From the cell containing the given text, extract its center point as (X, Y) coordinate. 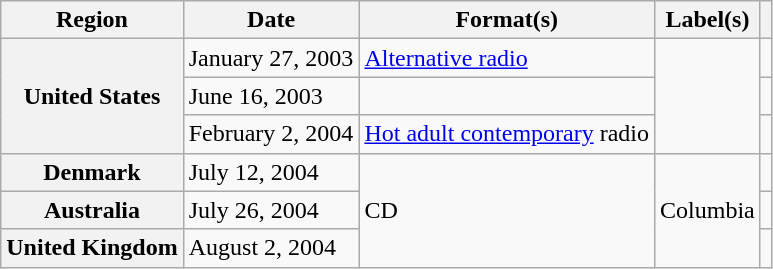
June 16, 2003 (271, 96)
July 26, 2004 (271, 210)
Australia (92, 210)
August 2, 2004 (271, 248)
United States (92, 96)
CD (507, 210)
Columbia (708, 210)
Denmark (92, 172)
February 2, 2004 (271, 134)
Hot adult contemporary radio (507, 134)
Region (92, 20)
Format(s) (507, 20)
United Kingdom (92, 248)
Label(s) (708, 20)
Alternative radio (507, 58)
Date (271, 20)
July 12, 2004 (271, 172)
January 27, 2003 (271, 58)
